For the text-containing cell, return its midpoint in [X, Y] coordinate format. 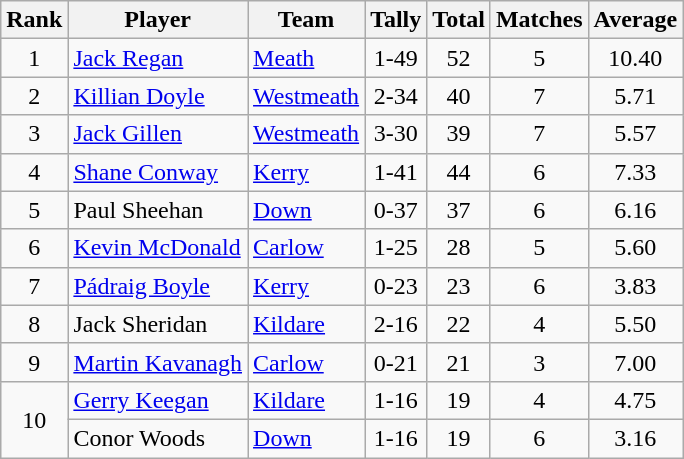
Jack Gillen [158, 134]
5.50 [636, 324]
5.71 [636, 96]
5.57 [636, 134]
10 [34, 419]
2-16 [396, 324]
2-34 [396, 96]
Jack Sheridan [158, 324]
3.16 [636, 438]
0-37 [396, 210]
52 [459, 58]
7.33 [636, 172]
3-30 [396, 134]
8 [34, 324]
9 [34, 362]
5.60 [636, 248]
22 [459, 324]
Team [306, 20]
Tally [396, 20]
21 [459, 362]
37 [459, 210]
28 [459, 248]
Meath [306, 58]
1 [34, 58]
0-21 [396, 362]
23 [459, 286]
Rank [34, 20]
1-41 [396, 172]
39 [459, 134]
Total [459, 20]
Matches [539, 20]
Paul Sheehan [158, 210]
Shane Conway [158, 172]
Gerry Keegan [158, 400]
7.00 [636, 362]
0-23 [396, 286]
Conor Woods [158, 438]
Pádraig Boyle [158, 286]
Killian Doyle [158, 96]
10.40 [636, 58]
Average [636, 20]
4.75 [636, 400]
1-25 [396, 248]
3.83 [636, 286]
1-49 [396, 58]
44 [459, 172]
Player [158, 20]
2 [34, 96]
40 [459, 96]
Martin Kavanagh [158, 362]
Kevin McDonald [158, 248]
Jack Regan [158, 58]
6.16 [636, 210]
